Output the (X, Y) coordinate of the center of the cell containing the given text.  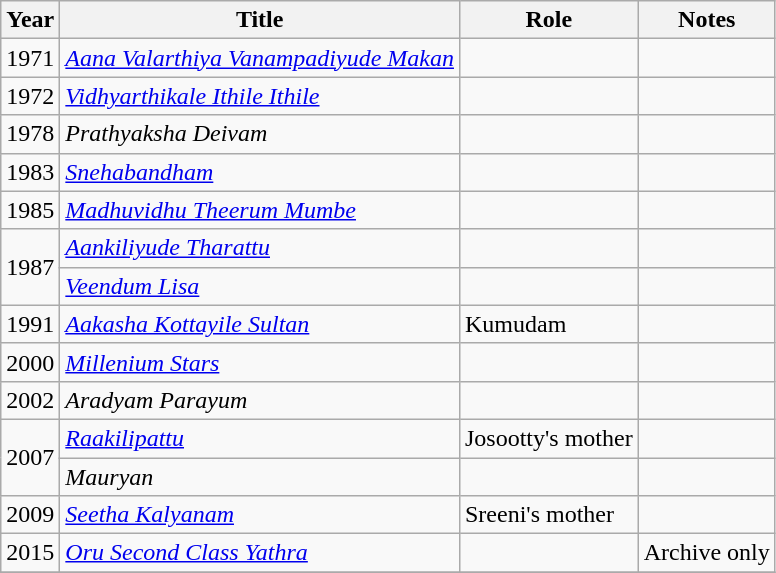
1985 (30, 210)
1983 (30, 172)
Aradyam Parayum (260, 400)
1978 (30, 134)
1972 (30, 96)
Aankiliyude Tharattu (260, 248)
Snehabandham (260, 172)
Prathyaksha Deivam (260, 134)
Aana Valarthiya Vanampadiyude Makan (260, 58)
2007 (30, 457)
Seetha Kalyanam (260, 515)
Veendum Lisa (260, 286)
Notes (706, 20)
2000 (30, 362)
Title (260, 20)
1987 (30, 267)
1971 (30, 58)
Raakilipattu (260, 438)
2002 (30, 400)
2015 (30, 553)
Millenium Stars (260, 362)
Sreeni's mother (548, 515)
Madhuvidhu Theerum Mumbe (260, 210)
Role (548, 20)
2009 (30, 515)
Archive only (706, 553)
Aakasha Kottayile Sultan (260, 324)
1991 (30, 324)
Oru Second Class Yathra (260, 553)
Vidhyarthikale Ithile Ithile (260, 96)
Josootty's mother (548, 438)
Year (30, 20)
Mauryan (260, 477)
Kumudam (548, 324)
